From the cell containing the given text, extract its center point as [x, y] coordinate. 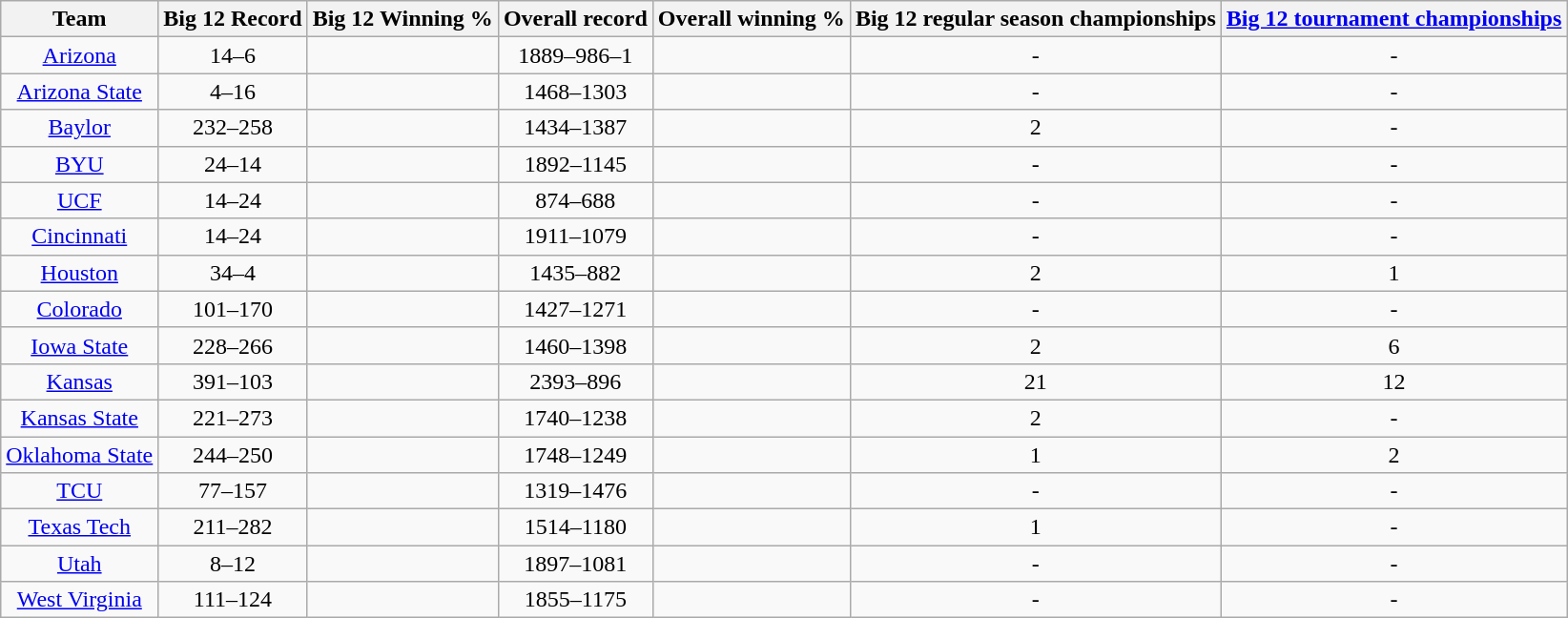
Big 12 tournament championships [1393, 19]
34–4 [233, 273]
Big 12 Winning % [402, 19]
Overall record [575, 19]
Overall winning % [752, 19]
West Virginia [80, 600]
Kansas [80, 381]
Cincinnati [80, 237]
Iowa State [80, 345]
12 [1393, 381]
BYU [80, 164]
1911–1079 [575, 237]
1427–1271 [575, 309]
Big 12 regular season championships [1036, 19]
Baylor [80, 128]
Team [80, 19]
Big 12 Record [233, 19]
77–157 [233, 491]
1468–1303 [575, 92]
Arizona State [80, 92]
1460–1398 [575, 345]
1319–1476 [575, 491]
Oklahoma State [80, 455]
Kansas State [80, 418]
TCU [80, 491]
1435–882 [575, 273]
Colorado [80, 309]
391–103 [233, 381]
Houston [80, 273]
6 [1393, 345]
221–273 [233, 418]
14–6 [233, 55]
244–250 [233, 455]
111–124 [233, 600]
1740–1238 [575, 418]
1514–1180 [575, 527]
1748–1249 [575, 455]
24–14 [233, 164]
1897–1081 [575, 564]
Utah [80, 564]
Arizona [80, 55]
1855–1175 [575, 600]
1889–986–1 [575, 55]
228–266 [233, 345]
101–170 [233, 309]
1434–1387 [575, 128]
1892–1145 [575, 164]
2393–896 [575, 381]
874–688 [575, 200]
21 [1036, 381]
232–258 [233, 128]
8–12 [233, 564]
UCF [80, 200]
Texas Tech [80, 527]
211–282 [233, 527]
4–16 [233, 92]
